Extract the [x, y] coordinate from the center of the cell holding the provided text.  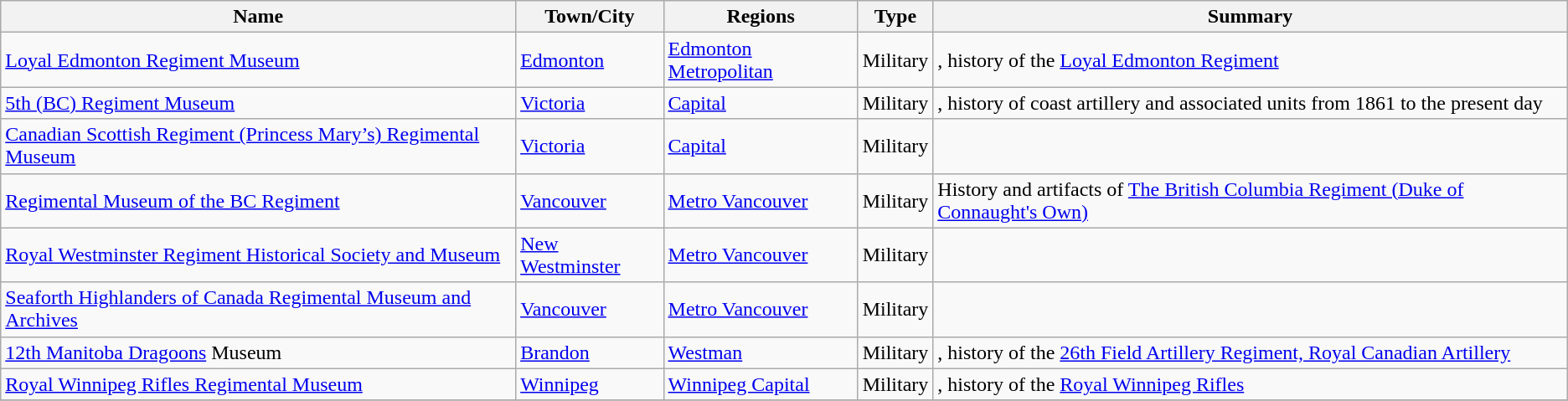
Town/City [590, 17]
Winnipeg Capital [761, 384]
Edmonton Metropolitan [761, 60]
12th Manitoba Dragoons Museum [258, 352]
Name [258, 17]
New Westminster [590, 254]
5th (BC) Regiment Museum [258, 103]
Westman [761, 352]
Canadian Scottish Regiment (Princess Mary’s) Regimental Museum [258, 146]
, history of coast artillery and associated units from 1861 to the present day [1250, 103]
Edmonton [590, 60]
, history of the 26th Field Artillery Regiment, Royal Canadian Artillery [1250, 352]
Type [895, 17]
, history of the Loyal Edmonton Regiment [1250, 60]
Brandon [590, 352]
Winnipeg [590, 384]
Regimental Museum of the BC Regiment [258, 201]
Loyal Edmonton Regiment Museum [258, 60]
Royal Winnipeg Rifles Regimental Museum [258, 384]
Seaforth Highlanders of Canada Regimental Museum and Archives [258, 310]
History and artifacts of The British Columbia Regiment (Duke of Connaught's Own) [1250, 201]
Regions [761, 17]
Summary [1250, 17]
, history of the Royal Winnipeg Rifles [1250, 384]
Royal Westminster Regiment Historical Society and Museum [258, 254]
